Find where the given text appears and provide that cell's center as [X, Y] coordinate. 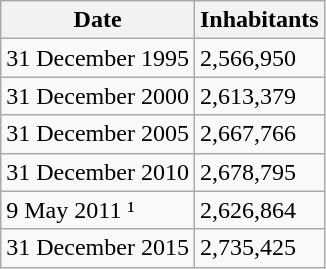
9 May 2011 ¹ [98, 210]
2,735,425 [259, 248]
31 December 2005 [98, 134]
2,626,864 [259, 210]
Date [98, 20]
31 December 1995 [98, 58]
2,667,766 [259, 134]
31 December 2010 [98, 172]
31 December 2015 [98, 248]
2,566,950 [259, 58]
2,613,379 [259, 96]
2,678,795 [259, 172]
Inhabitants [259, 20]
31 December 2000 [98, 96]
